Determine the (X, Y) coordinate at the center of the cell enclosing the given text.  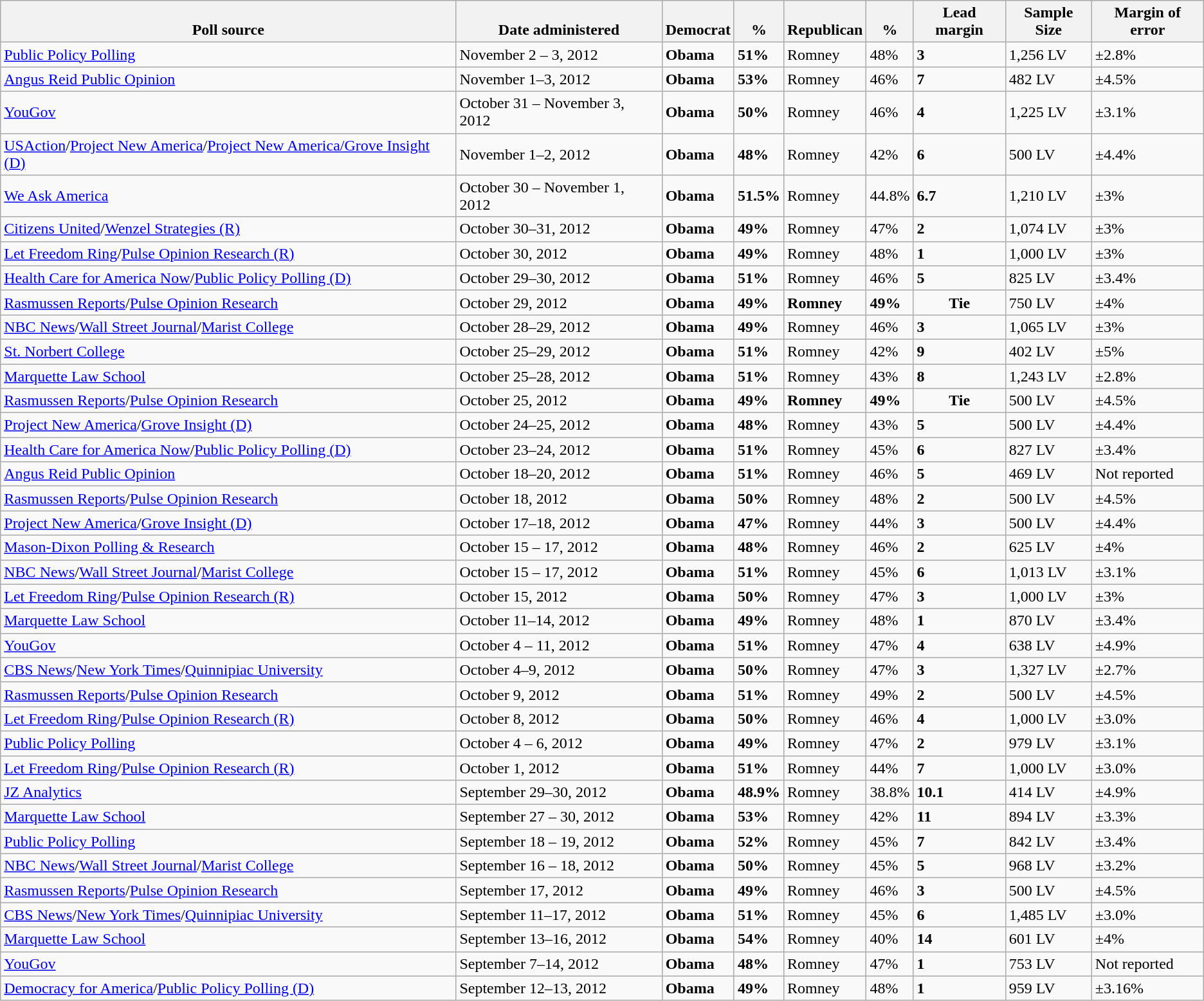
October 23–24, 2012 (559, 450)
Poll source (228, 22)
Lead margin (960, 22)
6.7 (960, 196)
1,013 LV (1048, 572)
October 11–14, 2012 (559, 621)
September 12–13, 2012 (559, 988)
Citizens United/Wenzel Strategies (R) (228, 229)
Democrat (698, 22)
October 25, 2012 (559, 401)
625 LV (1048, 547)
1,210 LV (1048, 196)
October 4–9, 2012 (559, 670)
October 17–18, 2012 (559, 523)
September 11–17, 2012 (559, 915)
11 (960, 817)
October 30 – November 1, 2012 (559, 196)
968 LV (1048, 866)
November 2 – 3, 2012 (559, 55)
JZ Analytics (228, 793)
November 1–3, 2012 (559, 79)
Margin of error (1147, 22)
October 28–29, 2012 (559, 327)
1,243 LV (1048, 376)
October 4 – 6, 2012 (559, 743)
979 LV (1048, 743)
842 LV (1048, 841)
October 30–31, 2012 (559, 229)
825 LV (1048, 278)
14 (960, 939)
870 LV (1048, 621)
±3.2% (1147, 866)
54% (759, 939)
1,074 LV (1048, 229)
October 9, 2012 (559, 694)
40% (890, 939)
1,225 LV (1048, 112)
October 18, 2012 (559, 499)
October 24–25, 2012 (559, 425)
October 30, 2012 (559, 253)
±3.16% (1147, 988)
1,485 LV (1048, 915)
September 29–30, 2012 (559, 793)
October 25–28, 2012 (559, 376)
482 LV (1048, 79)
414 LV (1048, 793)
52% (759, 841)
8 (960, 376)
750 LV (1048, 302)
38.8% (890, 793)
September 27 – 30, 2012 (559, 817)
±3.3% (1147, 817)
October 29–30, 2012 (559, 278)
USAction/Project New America/Project New America/Grove Insight (D) (228, 154)
753 LV (1048, 964)
October 15, 2012 (559, 596)
September 16 – 18, 2012 (559, 866)
Sample Size (1048, 22)
9 (960, 351)
1,256 LV (1048, 55)
October 1, 2012 (559, 767)
October 8, 2012 (559, 719)
October 4 – 11, 2012 (559, 645)
959 LV (1048, 988)
10.1 (960, 793)
September 18 – 19, 2012 (559, 841)
St. Norbert College (228, 351)
Mason-Dixon Polling & Research (228, 547)
We Ask America (228, 196)
±2.7% (1147, 670)
Republican (825, 22)
Democracy for America/Public Policy Polling (D) (228, 988)
51.5% (759, 196)
October 31 – November 3, 2012 (559, 112)
±5% (1147, 351)
October 25–29, 2012 (559, 351)
469 LV (1048, 474)
894 LV (1048, 817)
October 18–20, 2012 (559, 474)
402 LV (1048, 351)
September 7–14, 2012 (559, 964)
638 LV (1048, 645)
601 LV (1048, 939)
1,327 LV (1048, 670)
Date administered (559, 22)
October 29, 2012 (559, 302)
September 13–16, 2012 (559, 939)
48.9% (759, 793)
44.8% (890, 196)
November 1–2, 2012 (559, 154)
September 17, 2012 (559, 890)
827 LV (1048, 450)
1,065 LV (1048, 327)
